Output the (X, Y) coordinate of the center of the cell containing the given text.  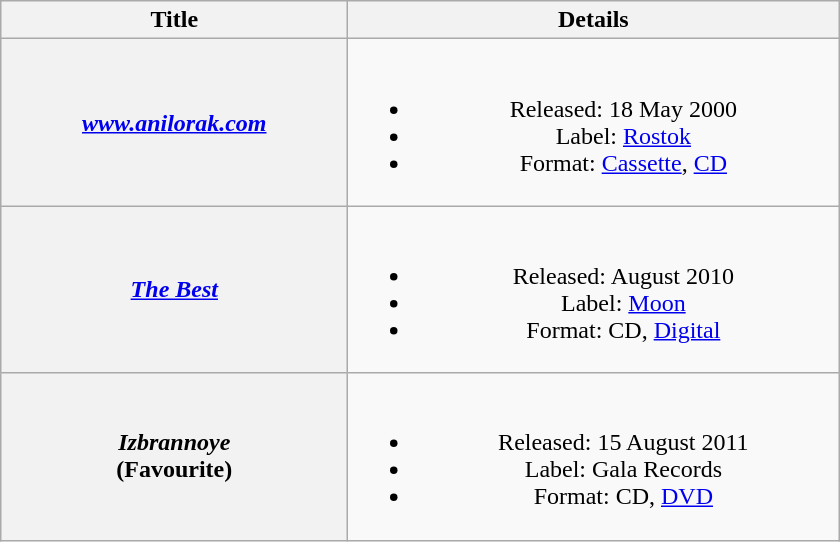
Released: 15 August 2011Label: Gala RecordsFormat: CD, DVD (594, 456)
Details (594, 20)
Released: August 2010Label: MoonFormat: CD, Digital (594, 290)
The Best (174, 290)
Released: 18 May 2000Label: RostokFormat: Cassette, CD (594, 122)
Title (174, 20)
www.anilorak.com (174, 122)
Izbrannoye(Favourite) (174, 456)
